Find where the given text appears and provide that cell's center as (X, Y) coordinate. 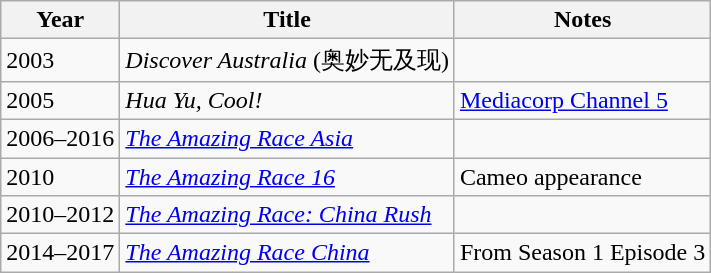
2005 (60, 100)
2014–2017 (60, 253)
The Amazing Race 16 (288, 177)
Cameo appearance (582, 177)
Year (60, 20)
The Amazing Race: China Rush (288, 215)
The Amazing Race China (288, 253)
The Amazing Race Asia (288, 138)
Notes (582, 20)
From Season 1 Episode 3 (582, 253)
Title (288, 20)
2010 (60, 177)
Discover Australia (奥妙无及现) (288, 60)
2003 (60, 60)
2010–2012 (60, 215)
Mediacorp Channel 5 (582, 100)
Hua Yu, Cool! (288, 100)
2006–2016 (60, 138)
